For the text-containing cell, return its midpoint in (X, Y) coordinate format. 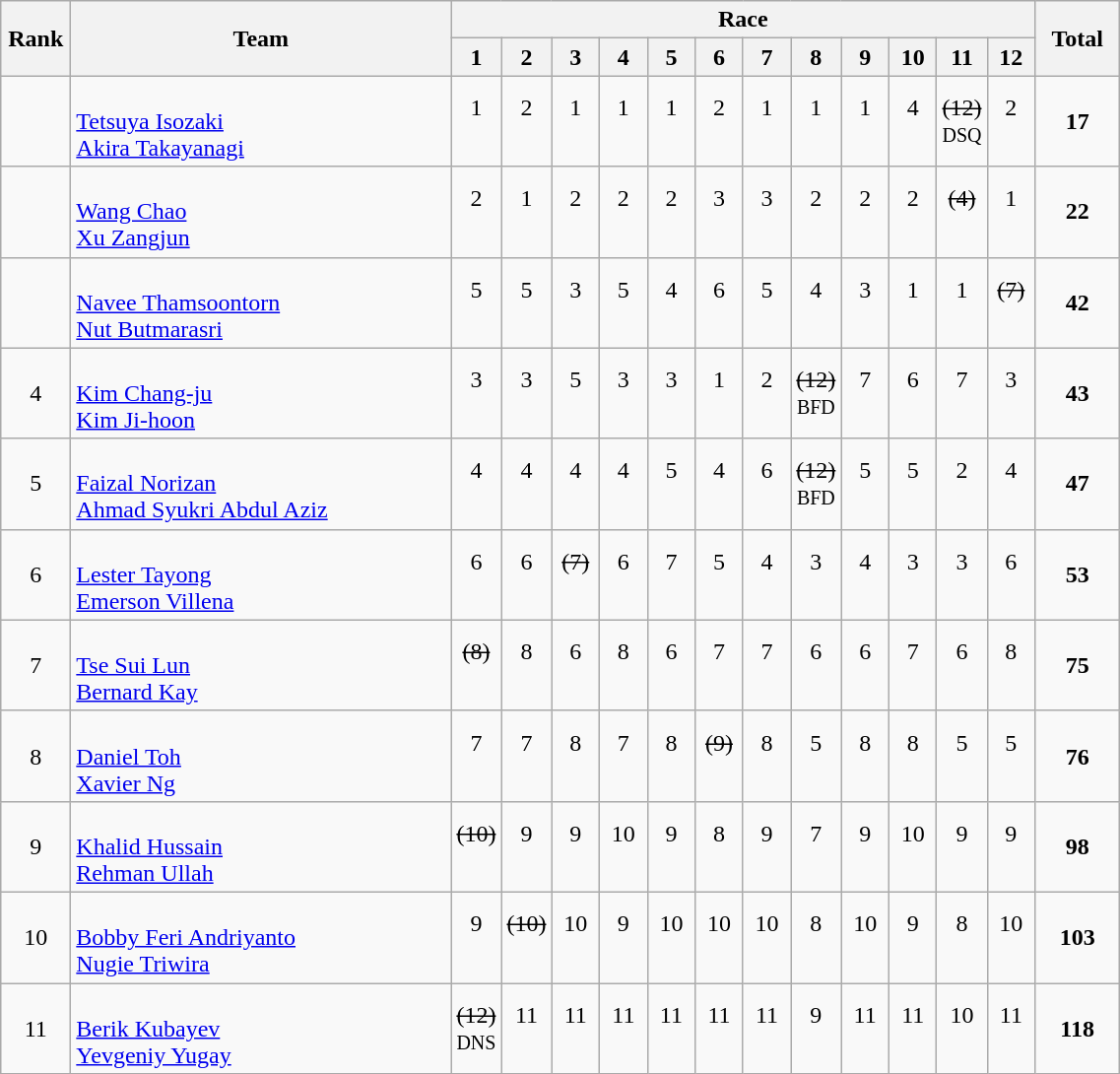
Rank (35, 38)
(9) (719, 756)
43 (1078, 393)
Tetsuya IsozakiAkira Takayanagi (261, 121)
(12)DNS (477, 1029)
(12)DSQ (961, 121)
22 (1078, 212)
Total (1078, 38)
17 (1078, 121)
76 (1078, 756)
Team (261, 38)
Berik KubayevYevgeniy Yugay (261, 1029)
98 (1078, 846)
Bobby Feri AndriyantoNugie Triwira (261, 937)
Khalid HussainRehman Ullah (261, 846)
Wang ChaoXu Zangjun (261, 212)
47 (1078, 484)
Lester TayongEmerson Villena (261, 574)
Navee ThamsoontornNut Butmarasri (261, 302)
42 (1078, 302)
12 (1011, 57)
75 (1078, 665)
118 (1078, 1029)
Faizal NorizanAhmad Syukri Abdul Aziz (261, 484)
Race (743, 20)
Kim Chang-juKim Ji-hoon (261, 393)
(4) (961, 212)
Tse Sui LunBernard Kay (261, 665)
103 (1078, 937)
53 (1078, 574)
(8) (477, 665)
Daniel TohXavier Ng (261, 756)
